Determine the [x, y] coordinate at the center of the cell enclosing the given text.  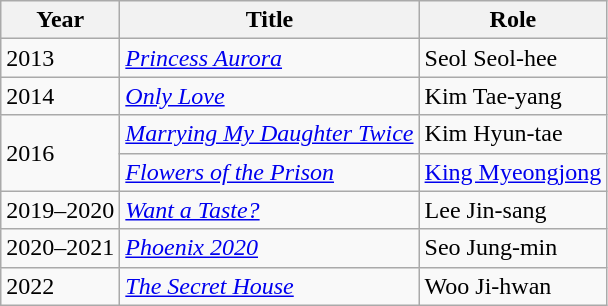
Seo Jung-min [513, 248]
2016 [60, 153]
Lee Jin-sang [513, 210]
2019–2020 [60, 210]
King Myeongjong [513, 172]
Princess Aurora [270, 58]
Phoenix 2020 [270, 248]
Only Love [270, 96]
2022 [60, 286]
Want a Taste? [270, 210]
Seol Seol-hee [513, 58]
The Secret House [270, 286]
Title [270, 20]
2014 [60, 96]
Year [60, 20]
Flowers of the Prison [270, 172]
Kim Hyun-tae [513, 134]
2013 [60, 58]
Woo Ji-hwan [513, 286]
2020–2021 [60, 248]
Marrying My Daughter Twice [270, 134]
Role [513, 20]
Kim Tae-yang [513, 96]
